Find where the given text appears and provide that cell's center as (X, Y) coordinate. 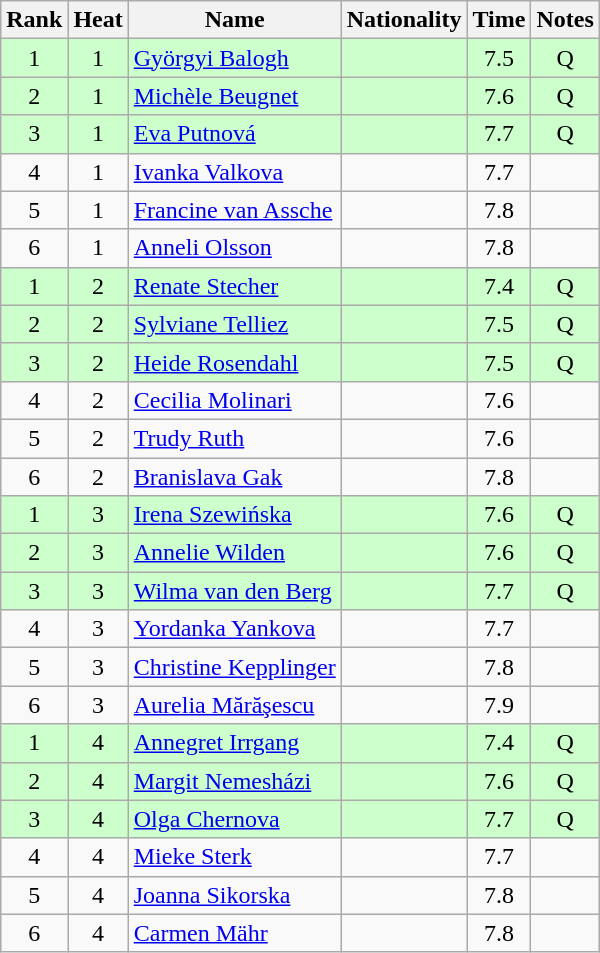
Margit Nemesházi (234, 781)
Eva Putnová (234, 134)
Aurelia Mărăşescu (234, 705)
Yordanka Yankova (234, 629)
Michèle Beugnet (234, 96)
Olga Chernova (234, 819)
Francine van Assche (234, 210)
Christine Kepplinger (234, 667)
Györgyi Balogh (234, 58)
7.9 (499, 705)
Irena Szewińska (234, 515)
Name (234, 20)
Branislava Gak (234, 477)
Annelie Wilden (234, 553)
Nationality (404, 20)
Rank (34, 20)
Carmen Mähr (234, 933)
Heide Rosendahl (234, 362)
Time (499, 20)
Trudy Ruth (234, 438)
Ivanka Valkova (234, 172)
Cecilia Molinari (234, 400)
Renate Stecher (234, 286)
Heat (98, 20)
Annegret Irrgang (234, 743)
Anneli Olsson (234, 248)
Joanna Sikorska (234, 895)
Notes (565, 20)
Mieke Sterk (234, 857)
Wilma van den Berg (234, 591)
Sylviane Telliez (234, 324)
